For the text-containing cell, return its midpoint in [x, y] coordinate format. 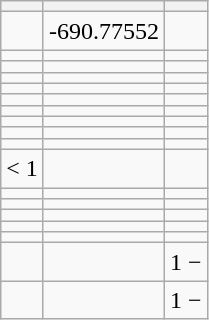
-690.77552 [104, 31]
< 1 [22, 168]
